Determine the [X, Y] coordinate at the center of the cell enclosing the given text.  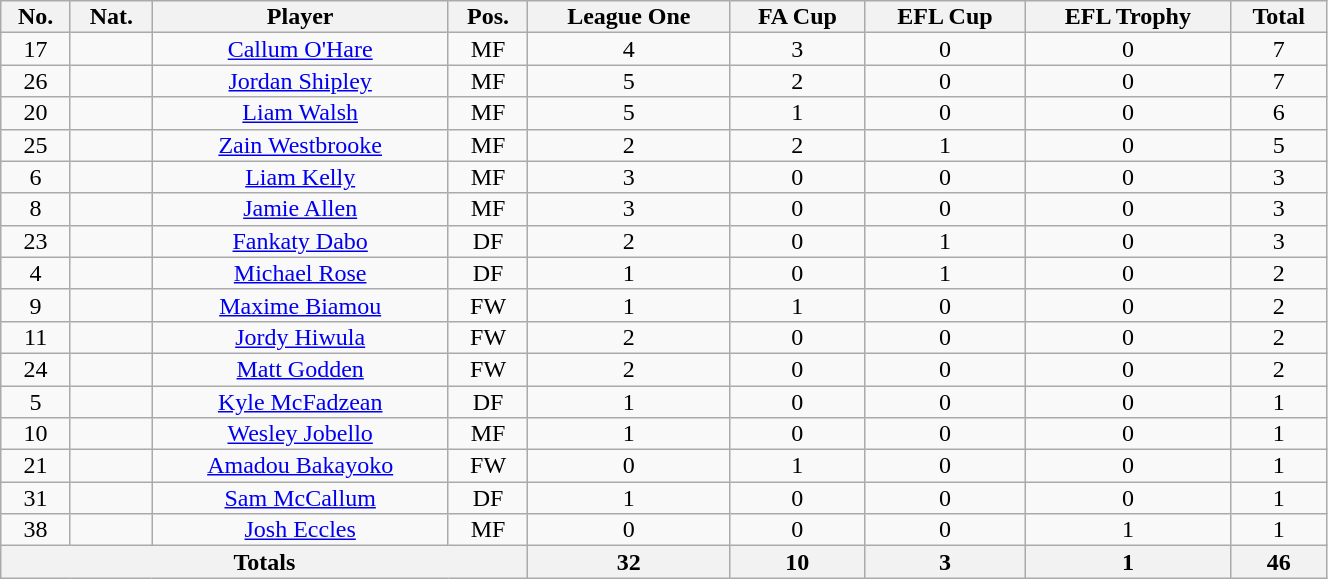
46 [1279, 562]
Sam McCallum [300, 498]
Player [300, 17]
9 [36, 305]
31 [36, 498]
25 [36, 145]
Liam Walsh [300, 113]
League One [629, 17]
FA Cup [798, 17]
26 [36, 81]
Maxime Biamou [300, 305]
23 [36, 241]
Kyle McFadzean [300, 402]
11 [36, 337]
20 [36, 113]
No. [36, 17]
Callum O'Hare [300, 49]
Josh Eccles [300, 530]
32 [629, 562]
Amadou Bakayoko [300, 466]
17 [36, 49]
24 [36, 369]
Nat. [111, 17]
EFL Cup [945, 17]
Jamie Allen [300, 209]
8 [36, 209]
Jordan Shipley [300, 81]
21 [36, 466]
38 [36, 530]
Michael Rose [300, 273]
Pos. [488, 17]
EFL Trophy [1128, 17]
Matt Godden [300, 369]
Total [1279, 17]
Totals [264, 562]
Wesley Jobello [300, 434]
Liam Kelly [300, 177]
Jordy Hiwula [300, 337]
Zain Westbrooke [300, 145]
Fankaty Dabo [300, 241]
